Output the [X, Y] coordinate of the center of the cell containing the given text.  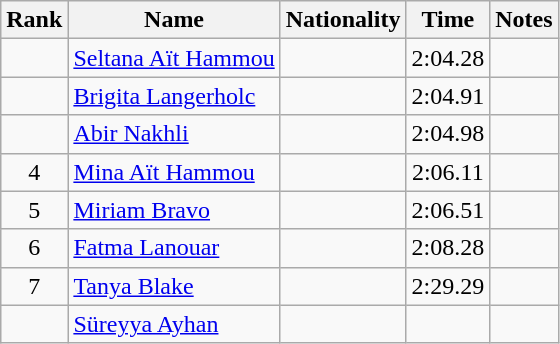
7 [34, 286]
Miriam Bravo [174, 210]
2:06.51 [448, 210]
Mina Aït Hammou [174, 172]
6 [34, 248]
2:04.28 [448, 58]
Name [174, 20]
2:04.91 [448, 96]
Tanya Blake [174, 286]
Brigita Langerholc [174, 96]
2:08.28 [448, 248]
Rank [34, 20]
5 [34, 210]
4 [34, 172]
Abir Nakhli [174, 134]
Fatma Lanouar [174, 248]
Nationality [343, 20]
2:06.11 [448, 172]
2:29.29 [448, 286]
Seltana Aït Hammou [174, 58]
Süreyya Ayhan [174, 324]
Notes [524, 20]
2:04.98 [448, 134]
Time [448, 20]
